Extract the [X, Y] coordinate from the center of the cell holding the provided text.  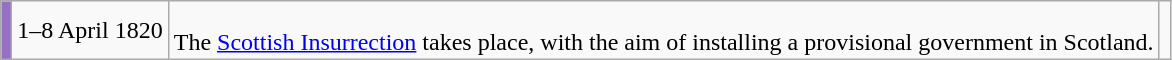
The Scottish Insurrection takes place, with the aim of installing a provisional government in Scotland. [664, 30]
1–8 April 1820 [90, 30]
